Determine the [X, Y] coordinate at the center of the cell enclosing the given text.  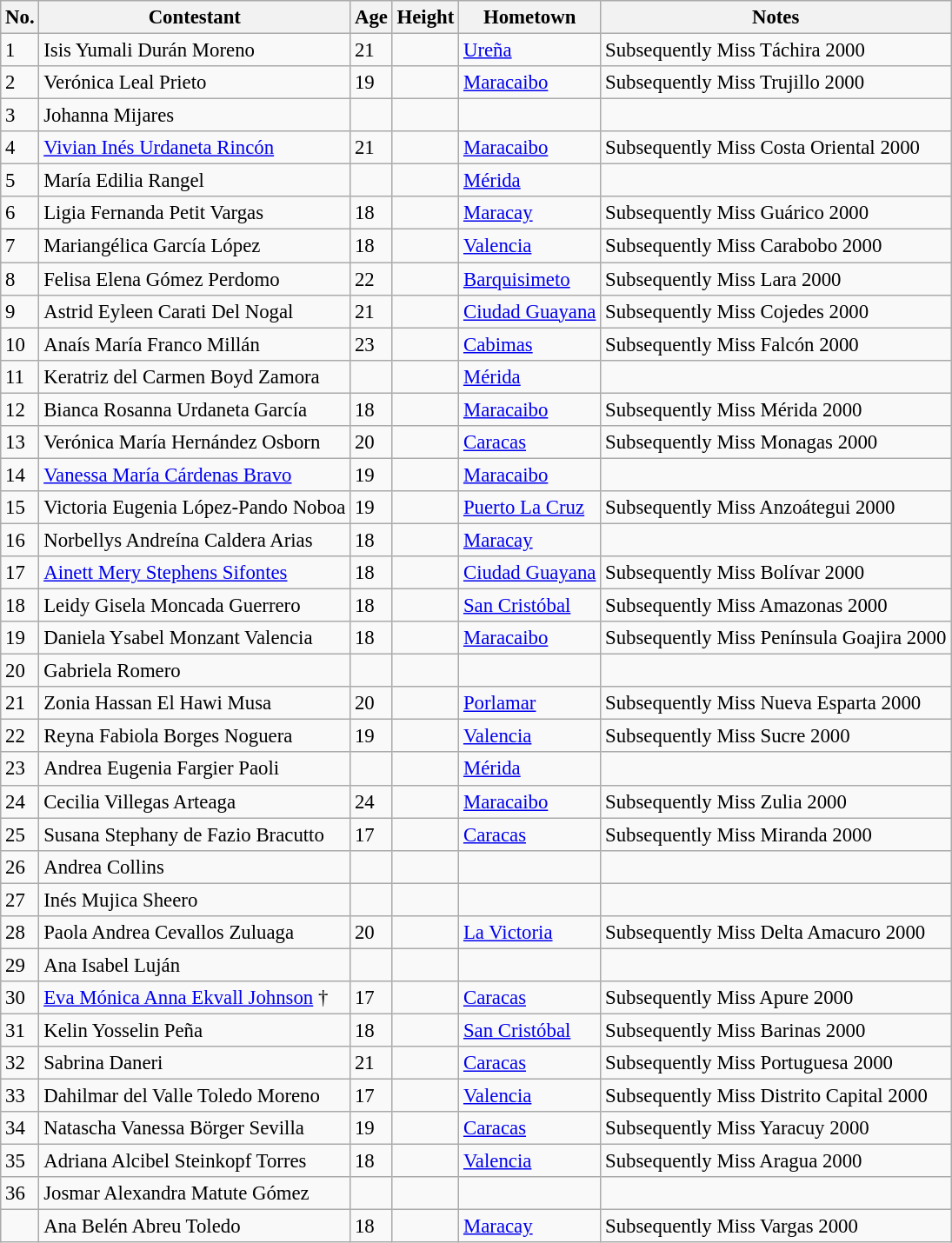
Andrea Collins [195, 867]
Subsequently Miss Vargas 2000 [776, 1226]
Ana Belén Abreu Toledo [195, 1226]
8 [20, 279]
Mariangélica García López [195, 246]
Subsequently Miss Zulia 2000 [776, 801]
Vanessa María Cárdenas Bravo [195, 475]
9 [20, 311]
Andrea Eugenia Fargier Paoli [195, 769]
Subsequently Miss Falcón 2000 [776, 344]
Cabimas [530, 344]
Keratriz del Carmen Boyd Zamora [195, 376]
Subsequently Miss Bolívar 2000 [776, 573]
30 [20, 998]
27 [20, 900]
Victoria Eugenia López-Pando Noboa [195, 508]
Dahilmar del Valle Toledo Moreno [195, 1096]
10 [20, 344]
Verónica Leal Prieto [195, 83]
6 [20, 213]
Subsequently Miss Portuguesa 2000 [776, 1063]
35 [20, 1161]
31 [20, 1030]
Notes [776, 17]
36 [20, 1193]
26 [20, 867]
Bianca Rosanna Urdaneta García [195, 409]
15 [20, 508]
5 [20, 181]
34 [20, 1128]
28 [20, 933]
Subsequently Miss Sucre 2000 [776, 736]
Daniela Ysabel Monzant Valencia [195, 638]
Subsequently Miss Yaracuy 2000 [776, 1128]
Age [372, 17]
Subsequently Miss Mérida 2000 [776, 409]
13 [20, 442]
Hometown [530, 17]
Height [425, 17]
Puerto La Cruz [530, 508]
Isis Yumali Durán Moreno [195, 50]
2 [20, 83]
Anaís María Franco Millán [195, 344]
Paola Andrea Cevallos Zuluaga [195, 933]
Subsequently Miss Barinas 2000 [776, 1030]
1 [20, 50]
Adriana Alcibel Steinkopf Torres [195, 1161]
11 [20, 376]
Ligia Fernanda Petit Vargas [195, 213]
Norbellys Andreína Caldera Arias [195, 540]
Subsequently Miss Delta Amacuro 2000 [776, 933]
7 [20, 246]
Subsequently Miss Carabobo 2000 [776, 246]
Eva Mónica Anna Ekvall Johnson † [195, 998]
4 [20, 148]
16 [20, 540]
Subsequently Miss Anzoátegui 2000 [776, 508]
29 [20, 965]
Ana Isabel Luján [195, 965]
Leidy Gisela Moncada Guerrero [195, 606]
Subsequently Miss Lara 2000 [776, 279]
Zonia Hassan El Hawi Musa [195, 703]
Subsequently Miss Costa Oriental 2000 [776, 148]
33 [20, 1096]
Contestant [195, 17]
No. [20, 17]
La Victoria [530, 933]
Subsequently Miss Apure 2000 [776, 998]
Subsequently Miss Miranda 2000 [776, 834]
Vivian Inés Urdaneta Rincón [195, 148]
Subsequently Miss Amazonas 2000 [776, 606]
Barquisimeto [530, 279]
Josmar Alexandra Matute Gómez [195, 1193]
Ainett Mery Stephens Sifontes [195, 573]
Inés Mujica Sheero [195, 900]
Subsequently Miss Cojedes 2000 [776, 311]
Reyna Fabiola Borges Noguera [195, 736]
12 [20, 409]
Kelin Yosselin Peña [195, 1030]
Ureña [530, 50]
Subsequently Miss Trujillo 2000 [776, 83]
María Edilia Rangel [195, 181]
Porlamar [530, 703]
25 [20, 834]
Verónica María Hernández Osborn [195, 442]
Astrid Eyleen Carati Del Nogal [195, 311]
14 [20, 475]
Susana Stephany de Fazio Bracutto [195, 834]
3 [20, 116]
Gabriela Romero [195, 671]
32 [20, 1063]
Johanna Mijares [195, 116]
Subsequently Miss Península Goajira 2000 [776, 638]
Felisa Elena Gómez Perdomo [195, 279]
Subsequently Miss Monagas 2000 [776, 442]
Subsequently Miss Distrito Capital 2000 [776, 1096]
Subsequently Miss Guárico 2000 [776, 213]
Subsequently Miss Táchira 2000 [776, 50]
Subsequently Miss Nueva Esparta 2000 [776, 703]
Natascha Vanessa Börger Sevilla [195, 1128]
Subsequently Miss Aragua 2000 [776, 1161]
Cecilia Villegas Arteaga [195, 801]
Sabrina Daneri [195, 1063]
